Extract the [X, Y] coordinate from the center of the cell holding the provided text.  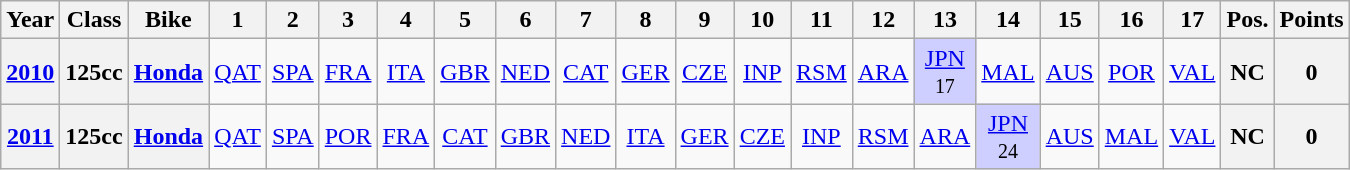
Year [30, 20]
14 [1008, 20]
15 [1070, 20]
3 [348, 20]
5 [465, 20]
JPN17 [945, 72]
1 [238, 20]
12 [883, 20]
Points [1312, 20]
2010 [30, 72]
JPN24 [1008, 136]
2011 [30, 136]
10 [762, 20]
13 [945, 20]
2 [292, 20]
4 [406, 20]
9 [704, 20]
Bike [168, 20]
17 [1192, 20]
7 [586, 20]
16 [1131, 20]
6 [525, 20]
11 [821, 20]
Pos. [1248, 20]
8 [646, 20]
Class [94, 20]
